Identify which cell holds the provided text, then report its (X, Y) central coordinate. 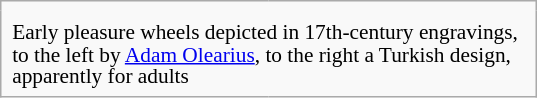
Early pleasure wheels depicted in 17th-century engravings, to the left by Adam Olearius, to the right a Turkish design, apparently for adults (269, 54)
